For the text-containing cell, return its midpoint in (x, y) coordinate format. 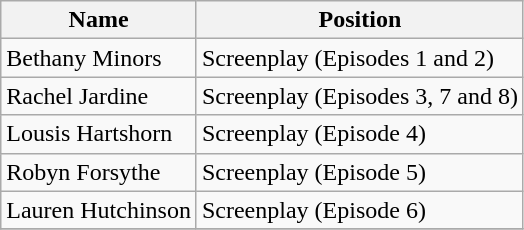
Position (360, 20)
Screenplay (Episode 4) (360, 134)
Lousis Hartshorn (99, 134)
Name (99, 20)
Screenplay (Episodes 1 and 2) (360, 58)
Lauren Hutchinson (99, 210)
Screenplay (Episodes 3, 7 and 8) (360, 96)
Robyn Forsythe (99, 172)
Rachel Jardine (99, 96)
Screenplay (Episode 6) (360, 210)
Bethany Minors (99, 58)
Screenplay (Episode 5) (360, 172)
